Identify which cell holds the provided text, then report its (X, Y) central coordinate. 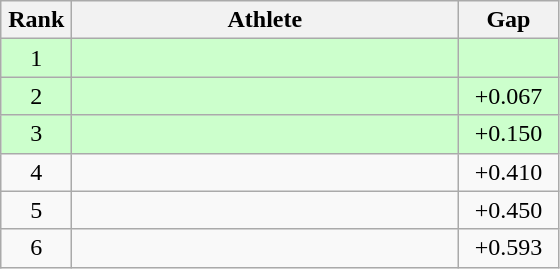
+0.150 (508, 134)
3 (36, 134)
+0.410 (508, 172)
4 (36, 172)
2 (36, 96)
6 (36, 248)
Gap (508, 20)
+0.593 (508, 248)
1 (36, 58)
Athlete (265, 20)
+0.067 (508, 96)
Rank (36, 20)
5 (36, 210)
+0.450 (508, 210)
